Capture the cell that displays the provided text and extract its [x, y] central coordinate. 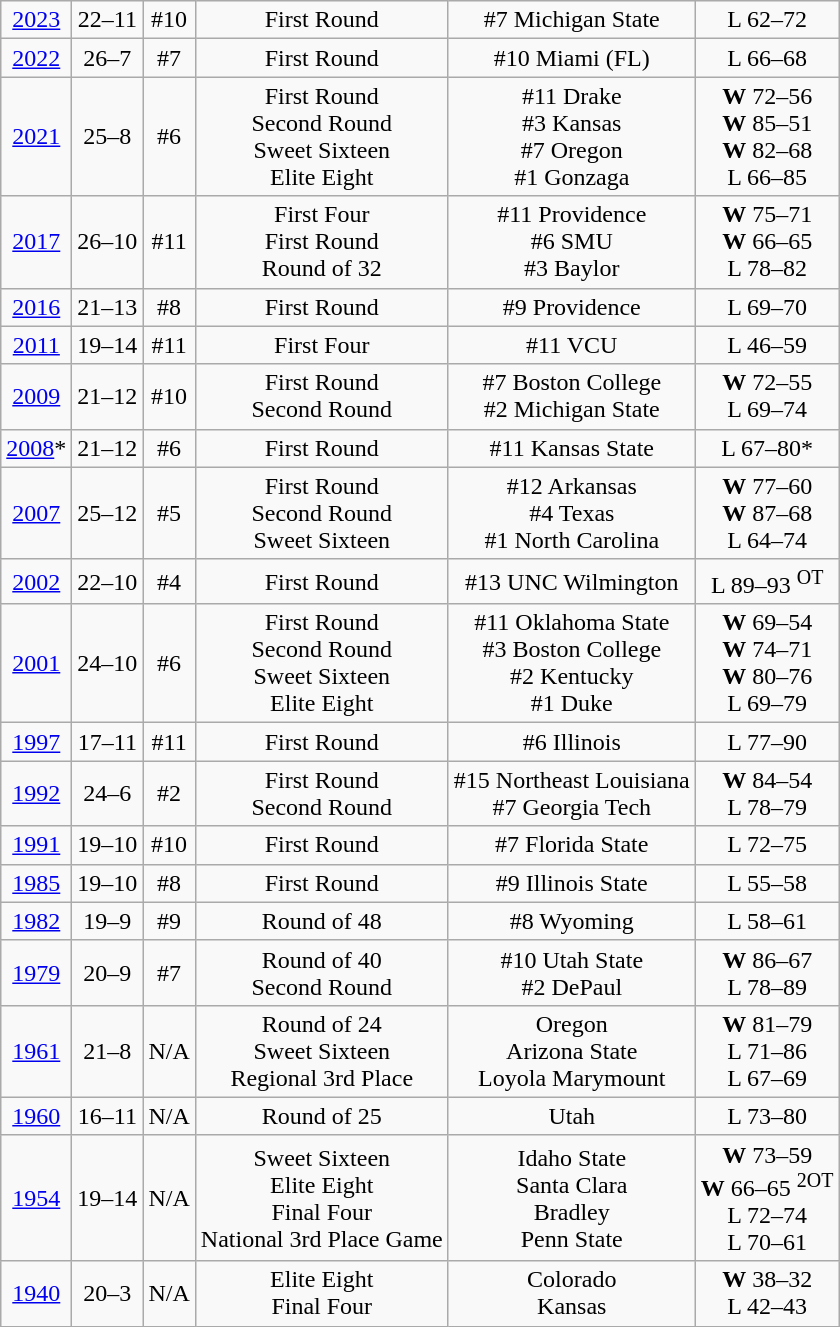
1960 [36, 1116]
22–11 [108, 20]
1997 [36, 742]
20–3 [108, 1294]
Round of 40Second Round [322, 972]
L 67–80* [767, 448]
1940 [36, 1294]
1979 [36, 972]
#10 Miami (FL) [572, 58]
W 86–67L 78–89 [767, 972]
21–13 [108, 307]
1991 [36, 845]
#13 UNC Wilmington [572, 582]
2009 [36, 396]
First Four [322, 345]
16–11 [108, 1116]
24–10 [108, 664]
L 66–68 [767, 58]
#5 [169, 513]
21–8 [108, 1051]
#9 Illinois State [572, 883]
W 73–59W 66–65 2OTL 72–74L 70–61 [767, 1198]
L 46–59 [767, 345]
W 72–55L 69–74 [767, 396]
26–10 [108, 242]
Idaho StateSanta ClaraBradleyPenn State [572, 1198]
W 75–71W 66–65L 78–82 [767, 242]
1992 [36, 794]
L 72–75 [767, 845]
2007 [36, 513]
#8 Wyoming [572, 921]
Elite EightFinal Four [322, 1294]
#9 Providence [572, 307]
W 69–54W 74–71W 80–76L 69–79 [767, 664]
L 62–72 [767, 20]
19–9 [108, 921]
25–8 [108, 136]
26–7 [108, 58]
L 58–61 [767, 921]
#11 Kansas State [572, 448]
#4 [169, 582]
L 55–58 [767, 883]
22–10 [108, 582]
Round of 48 [322, 921]
2023 [36, 20]
#6 Illinois [572, 742]
W 77–60W 87–68L 64–74 [767, 513]
L 77–90 [767, 742]
#11 VCU [572, 345]
Utah [572, 1116]
2002 [36, 582]
2008* [36, 448]
Sweet SixteenElite EightFinal FourNational 3rd Place Game [322, 1198]
L 73–80 [767, 1116]
L 69–70 [767, 307]
2022 [36, 58]
2001 [36, 664]
OregonArizona StateLoyola Marymount [572, 1051]
W 72–56W 85–51W 82–68L 66–85 [767, 136]
2016 [36, 307]
25–12 [108, 513]
First FourFirst RoundRound of 32 [322, 242]
#15 Northeast Louisiana#7 Georgia Tech [572, 794]
2021 [36, 136]
1982 [36, 921]
#10 Utah State#2 DePaul [572, 972]
1954 [36, 1198]
1961 [36, 1051]
#7 Florida State [572, 845]
2011 [36, 345]
2017 [36, 242]
First RoundSecond RoundSweet Sixteen [322, 513]
#11 Oklahoma State#3 Boston College #2 Kentucky #1 Duke [572, 664]
#2 [169, 794]
1985 [36, 883]
#11 Providence#6 SMU #3 Baylor [572, 242]
#11 Drake#3 Kansas#7 Oregon#1 Gonzaga [572, 136]
ColoradoKansas [572, 1294]
W 84–54L 78–79 [767, 794]
#12 Arkansas#4 Texas #1 North Carolina [572, 513]
20–9 [108, 972]
Round of 25 [322, 1116]
W 38–32L 42–43 [767, 1294]
L 89–93 OT [767, 582]
17–11 [108, 742]
#7 Boston College#2 Michigan State [572, 396]
#9 [169, 921]
W 81–79L 71–86L 67–69 [767, 1051]
#7 Michigan State [572, 20]
Round of 24Sweet SixteenRegional 3rd Place [322, 1051]
24–6 [108, 794]
